Identify which cell holds the provided text, then report its [x, y] central coordinate. 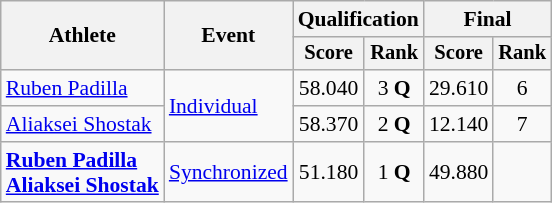
Athlete [82, 36]
Ruben Padilla [82, 88]
12.140 [458, 124]
58.040 [329, 88]
7 [522, 124]
49.880 [458, 172]
Individual [228, 106]
2 Q [394, 124]
Synchronized [228, 172]
Event [228, 36]
1 Q [394, 172]
3 Q [394, 88]
29.610 [458, 88]
Ruben PadillaAliaksei Shostak [82, 172]
Qualification [358, 19]
51.180 [329, 172]
6 [522, 88]
Aliaksei Shostak [82, 124]
58.370 [329, 124]
Final [488, 19]
